Search for the cell housing the specified text and yield its [X, Y] center coordinate. 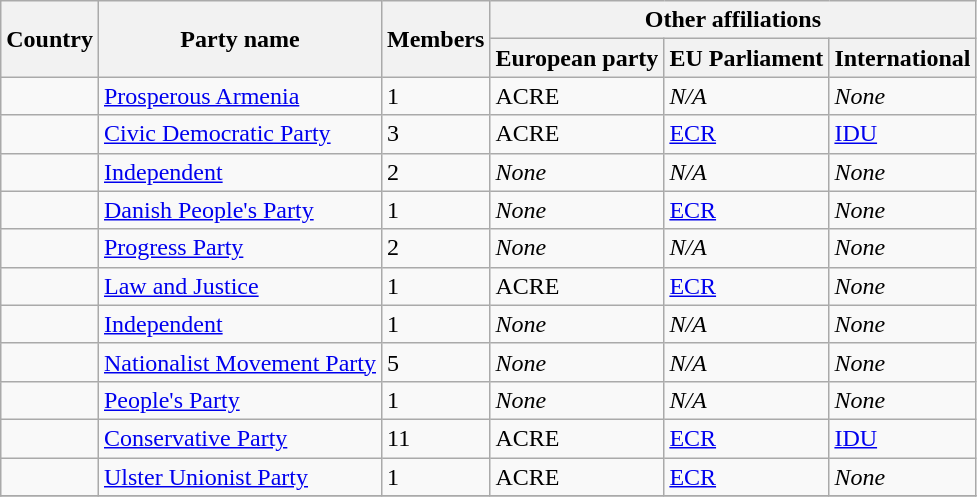
Civic Democratic Party [240, 134]
Party name [240, 39]
International [902, 58]
EU Parliament [746, 58]
Progress Party [240, 248]
People's Party [240, 400]
Ulster Unionist Party [240, 477]
5 [436, 362]
Country [50, 39]
Conservative Party [240, 438]
3 [436, 134]
Law and Justice [240, 286]
European party [577, 58]
Prosperous Armenia [240, 96]
Members [436, 39]
Nationalist Movement Party [240, 362]
Other affiliations [733, 20]
11 [436, 438]
Danish People's Party [240, 210]
